Scan for the cell matching the given text and deliver its (x, y) coordinate at center. 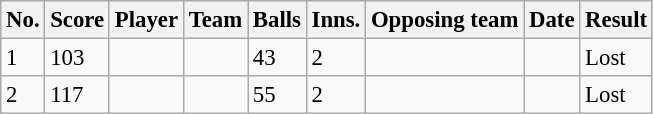
43 (278, 58)
Balls (278, 20)
No. (23, 20)
Result (616, 20)
103 (78, 58)
1 (23, 58)
117 (78, 95)
Score (78, 20)
Inns. (336, 20)
55 (278, 95)
Date (552, 20)
Team (215, 20)
Opposing team (445, 20)
Player (146, 20)
